Capture the cell that displays the provided text and extract its [x, y] central coordinate. 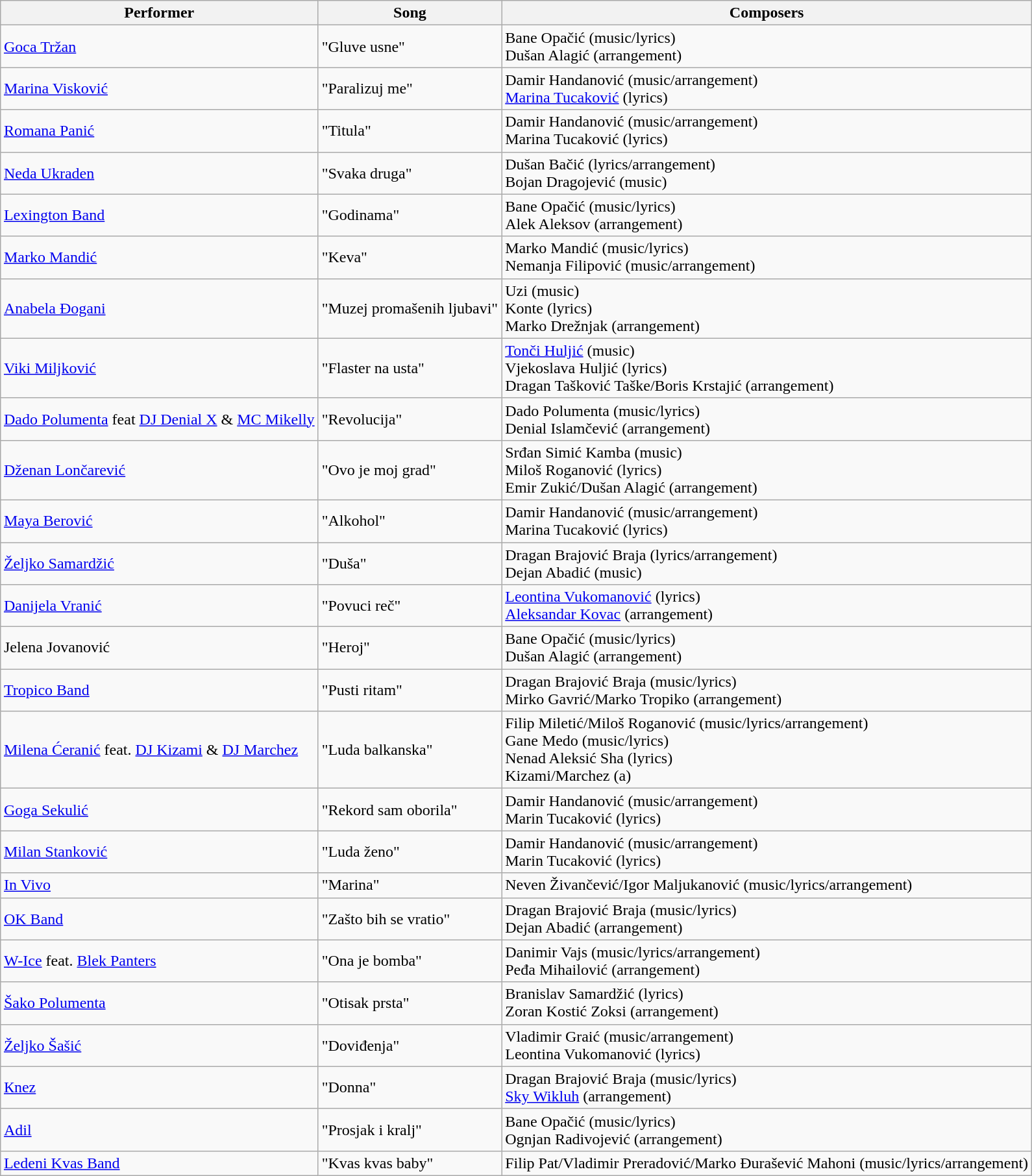
Viki Miljković [159, 368]
Neven Živančević/Igor Maljukanović (music/lyrics/arrangement) [767, 885]
"Rekord sam oborila" [410, 810]
Srđan Simić Kamba (music) Miloš Roganović (lyrics) Emir Zukić/Dušan Alagić (arrangement) [767, 470]
Danimir Vajs (music/lyrics/arrangement) Peđa Mihailović (arrangement) [767, 961]
"Muzej promašenih ljubavi" [410, 308]
Adil [159, 1129]
"Gluve usne" [410, 47]
"Godinama" [410, 215]
Dženan Lončarević [159, 470]
Lexington Band [159, 215]
Кnez [159, 1088]
Danijela Vranić [159, 606]
"Svaka druga" [410, 173]
Leontina Vukomanović (lyrics) Aleksandar Kovac (arrangement) [767, 606]
Milena Ćeranić feat. DJ Kizami & DJ Marchez [159, 750]
Marko Mandić [159, 257]
OK Band [159, 919]
"Otisak prsta" [410, 1003]
"Titula" [410, 131]
Bane Opačić (music/lyrics) Ognjan Radivojević (arrangement) [767, 1129]
In Vivo [159, 885]
Anabela Đogani [159, 308]
Marina Visković [159, 88]
Maya Berović [159, 521]
"Luda balkanska" [410, 750]
Vladimir Graić (music/arrangement) Leontina Vukomanović (lyrics) [767, 1045]
"Kvas kvas baby" [410, 1163]
"Alkohol" [410, 521]
Milan Stanković [159, 851]
Dado Polumenta feat DJ Denial X & MC Mikelly [159, 419]
"Marina" [410, 885]
Neda Ukraden [159, 173]
"Pusti ritam" [410, 691]
Song [410, 13]
Ledeni Kvas Band [159, 1163]
Šako Polumenta [159, 1003]
Romana Panić [159, 131]
Željko Samardžić [159, 563]
Dušan Bačić (lyrics/arrangement) Bojan Dragojević (music) [767, 173]
Goca Tržan [159, 47]
Filip Pat/Vladimir Preradović/Marko Đurašević Mahoni (music/lyrics/arrangement) [767, 1163]
Željko Šašić [159, 1045]
Jelena Jovanović [159, 648]
Dragan Brajović Braja (music/lyrics) Mirko Gavrić/Marko Tropiko (arrangement) [767, 691]
"Zašto bih se vratio" [410, 919]
"Luda ženo" [410, 851]
Uzi (music) Konte (lyrics) Marko Drežnjak (arrangement) [767, 308]
"Flaster na usta" [410, 368]
"Duša" [410, 563]
Dragan Brajović Braja (music/lyrics) Sky Wikluh (arrangement) [767, 1088]
Marko Mandić (music/lyrics) Nemanja Filipović (music/arrangement) [767, 257]
"Paralizuj me" [410, 88]
Dado Polumenta (music/lyrics) Denial Islamčević (arrangement) [767, 419]
Tropico Band [159, 691]
Dragan Brajović Braja (lyrics/arrangement) Dejan Abadić (music) [767, 563]
"Heroj" [410, 648]
"Ovo je moj grad" [410, 470]
"Оna je bomba" [410, 961]
Goga Sekulić [159, 810]
Tonči Huljić (music) Vjekoslava Huljić (lyrics) Dragan Tašković Taške/Boris Krstajić (arrangement) [767, 368]
Bane Opačić (music/lyrics) Alek Aleksov (arrangement) [767, 215]
"Donna" [410, 1088]
"Doviđenja" [410, 1045]
Filip Miletić/Miloš Roganović (music/lyrics/arrangement) Gane Medo (music/lyrics) Nenad Aleksić Sha (lyrics) Kizami/Marchez (а) [767, 750]
W-Ice feat. Blek Panters [159, 961]
Composers [767, 13]
Dragan Brajović Braja (music/lyrics) Dejan Abadić (arrangement) [767, 919]
"Povuci reč" [410, 606]
"Revolucija" [410, 419]
"Prosjak i kralj" [410, 1129]
"Keva" [410, 257]
Branislav Samardžić (lyrics) Zoran Kostić Zoksi (arrangement) [767, 1003]
Performer [159, 13]
